Provide the [X, Y] coordinate of the cell's center where the given text is located.  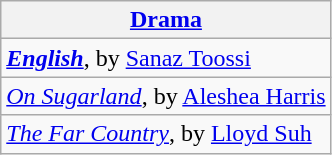
English, by Sanaz Toossi [166, 58]
On Sugarland, by Aleshea Harris [166, 96]
The Far Country, by Lloyd Suh [166, 134]
Drama [166, 20]
